Provide the [x, y] coordinate of the cell's center where the given text is located.  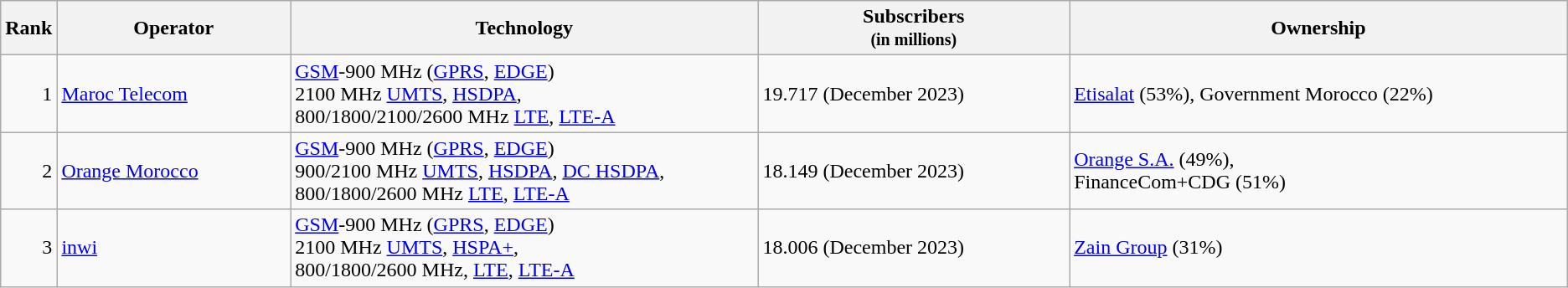
18.149 (December 2023) [914, 171]
1 [28, 94]
Orange S.A. (49%),FinanceCom+CDG (51%) [1318, 171]
2 [28, 171]
3 [28, 248]
GSM-900 MHz (GPRS, EDGE)900/2100 MHz UMTS, HSDPA, DC HSDPA,800/1800/2600 MHz LTE, LTE-A [524, 171]
inwi [174, 248]
Ownership [1318, 28]
Zain Group (31%) [1318, 248]
GSM-900 MHz (GPRS, EDGE)2100 MHz UMTS, HSDPA, 800/1800/2100/2600 MHz LTE, LTE-A [524, 94]
Orange Morocco [174, 171]
Maroc Telecom [174, 94]
Etisalat (53%), Government Morocco (22%) [1318, 94]
Subscribers(in millions) [914, 28]
Operator [174, 28]
Technology [524, 28]
Rank [28, 28]
19.717 (December 2023) [914, 94]
GSM-900 MHz (GPRS, EDGE)2100 MHz UMTS, HSPA+,800/1800/2600 MHz, LTE, LTE-A [524, 248]
18.006 (December 2023) [914, 248]
